Detect which cell encompasses the target text, then output its (X, Y) center coordinate. 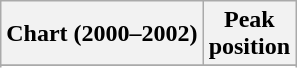
Peakposition (249, 34)
Chart (2000–2002) (102, 34)
